Return the (X, Y) coordinate for the center point of the cell that contains the specified text.  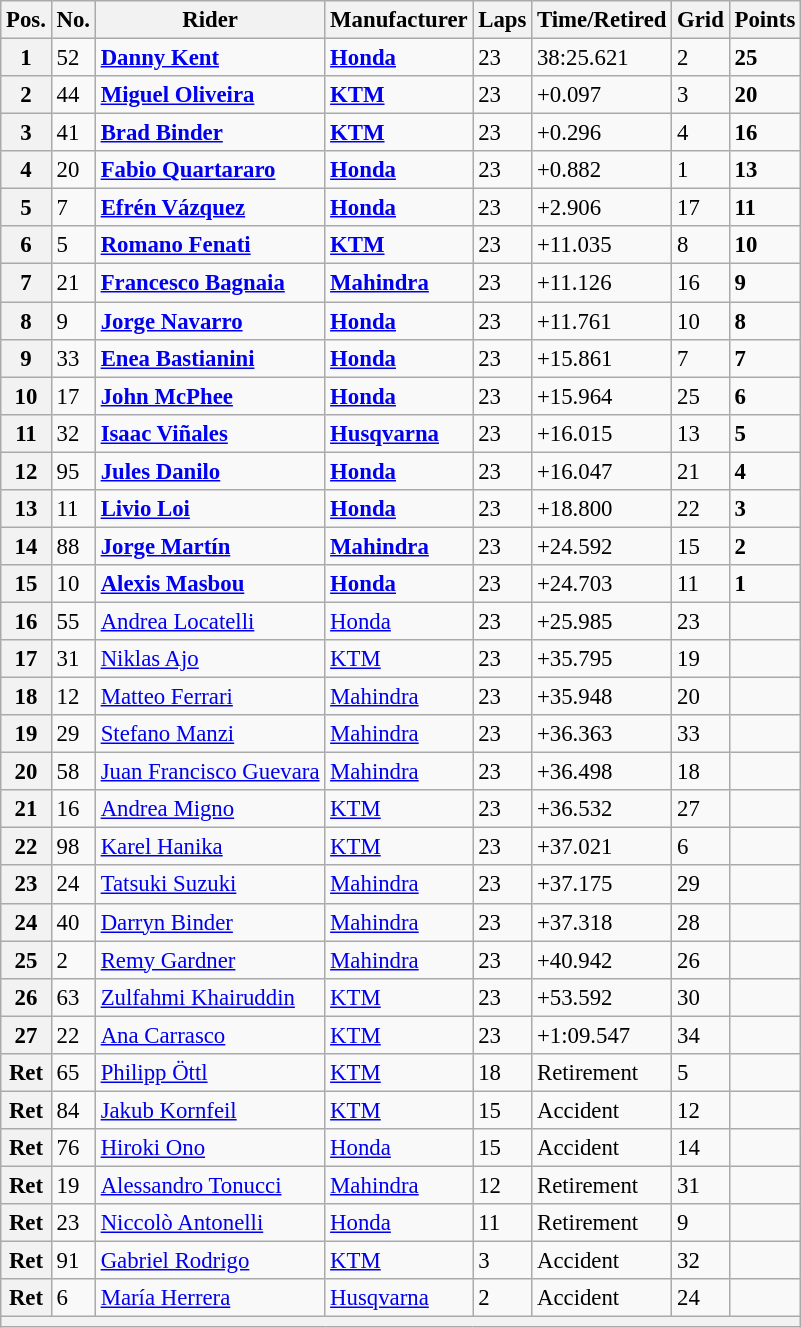
Grid (700, 20)
Zulfahmi Khairuddin (210, 997)
+15.861 (602, 358)
Brad Binder (210, 133)
63 (73, 997)
+15.964 (602, 396)
+11.761 (602, 321)
Rider (210, 20)
+36.498 (602, 772)
Stefano Manzi (210, 734)
+53.592 (602, 997)
Juan Francisco Guevara (210, 772)
Jakub Kornfeil (210, 1110)
41 (73, 133)
Hiroki Ono (210, 1148)
+16.047 (602, 471)
+35.948 (602, 697)
+37.021 (602, 847)
95 (73, 471)
Time/Retired (602, 20)
91 (73, 1261)
No. (73, 20)
Philipp Öttl (210, 1073)
Pos. (26, 20)
84 (73, 1110)
John McPhee (210, 396)
Miguel Oliveira (210, 95)
+2.906 (602, 208)
Tatsuki Suzuki (210, 885)
+1:09.547 (602, 1035)
+0.296 (602, 133)
Isaac Viñales (210, 433)
Niccolò Antonelli (210, 1223)
Points (764, 20)
Romano Fenati (210, 245)
Andrea Locatelli (210, 621)
Enea Bastianini (210, 358)
María Herrera (210, 1298)
+16.015 (602, 433)
Danny Kent (210, 58)
52 (73, 58)
Laps (502, 20)
+18.800 (602, 509)
Matteo Ferrari (210, 697)
55 (73, 621)
30 (700, 997)
Alessandro Tonucci (210, 1185)
98 (73, 847)
34 (700, 1035)
58 (73, 772)
Jules Danilo (210, 471)
Francesco Bagnaia (210, 283)
Darryn Binder (210, 922)
88 (73, 546)
Niklas Ajo (210, 659)
38:25.621 (602, 58)
Efrén Vázquez (210, 208)
44 (73, 95)
Alexis Masbou (210, 584)
+35.795 (602, 659)
+36.363 (602, 734)
Gabriel Rodrigo (210, 1261)
+11.035 (602, 245)
Remy Gardner (210, 960)
Livio Loi (210, 509)
+37.318 (602, 922)
Jorge Navarro (210, 321)
+0.097 (602, 95)
+24.592 (602, 546)
+37.175 (602, 885)
40 (73, 922)
+36.532 (602, 809)
Jorge Martín (210, 546)
28 (700, 922)
+24.703 (602, 584)
76 (73, 1148)
65 (73, 1073)
+11.126 (602, 283)
Karel Hanika (210, 847)
Andrea Migno (210, 809)
Ana Carrasco (210, 1035)
+25.985 (602, 621)
+0.882 (602, 170)
Fabio Quartararo (210, 170)
+40.942 (602, 960)
Manufacturer (399, 20)
